Locate the cell with the specified text and output its (x, y) center coordinate. 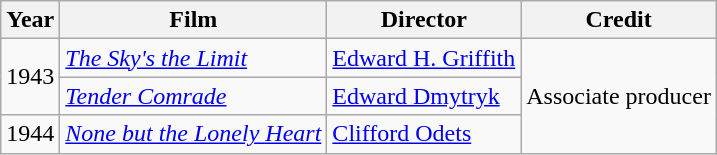
Director (424, 20)
None but the Lonely Heart (194, 134)
Tender Comrade (194, 96)
Film (194, 20)
Associate producer (619, 96)
Clifford Odets (424, 134)
Credit (619, 20)
Year (30, 20)
1944 (30, 134)
The Sky's the Limit (194, 58)
1943 (30, 77)
Edward H. Griffith (424, 58)
Edward Dmytryk (424, 96)
